Search for the cell housing the specified text and yield its (x, y) center coordinate. 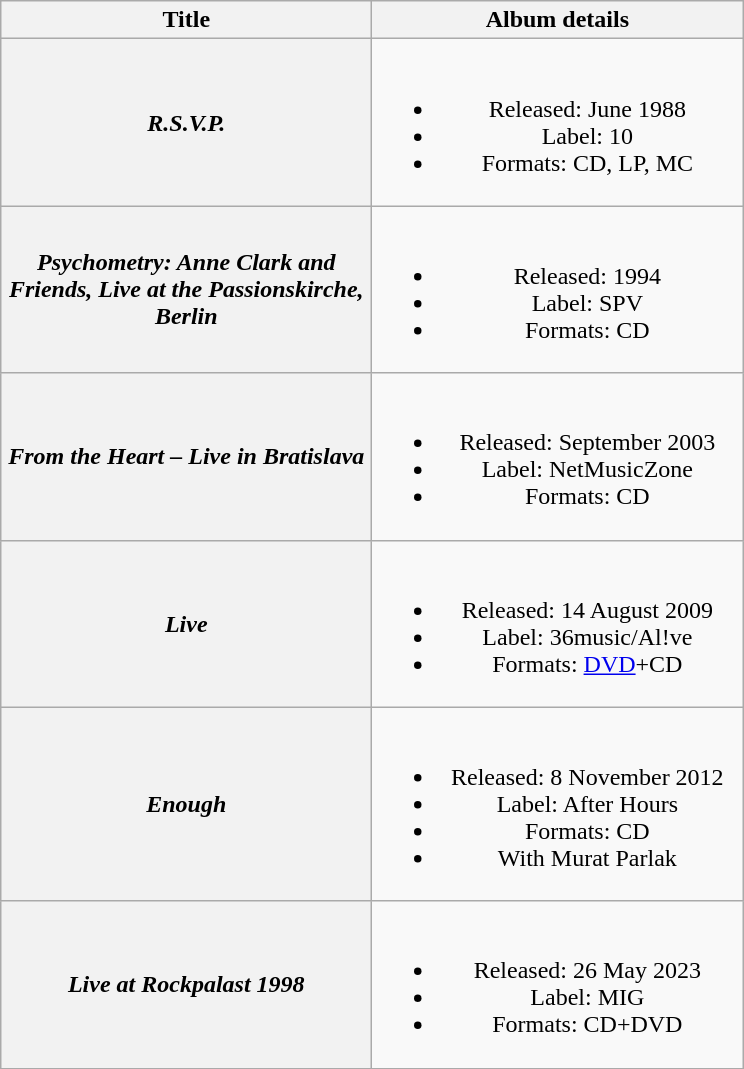
Enough (186, 804)
Released: 14 August 2009Label: 36music/Al!veFormats: DVD+CD (558, 624)
Released: 26 May 2023Label: MIGFormats: CD+DVD (558, 984)
Title (186, 20)
Live (186, 624)
Album details (558, 20)
Released: June 1988Label: 10Formats: CD, LP, MC (558, 122)
Released: 8 November 2012Label: After HoursFormats: CDWith Murat Parlak (558, 804)
Released: 1994Label: SPVFormats: CD (558, 290)
R.S.V.P. (186, 122)
Psychometry: Anne Clark and Friends, Live at the Passionskirche, Berlin (186, 290)
Live at Rockpalast 1998 (186, 984)
From the Heart – Live in Bratislava (186, 456)
Released: September 2003Label: NetMusicZoneFormats: CD (558, 456)
